For the text-containing cell, return its midpoint in (X, Y) coordinate format. 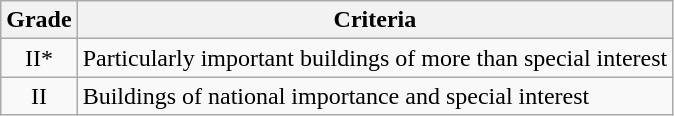
II* (39, 58)
Grade (39, 20)
Particularly important buildings of more than special interest (375, 58)
Criteria (375, 20)
II (39, 96)
Buildings of national importance and special interest (375, 96)
